Extract the [x, y] coordinate from the center of the cell holding the provided text.  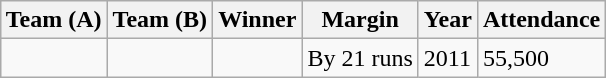
Year [448, 20]
55,500 [541, 58]
Team (A) [54, 20]
Team (B) [160, 20]
2011 [448, 58]
By 21 runs [360, 58]
Winner [258, 20]
Margin [360, 20]
Attendance [541, 20]
